From the cell containing the given text, extract its center point as [x, y] coordinate. 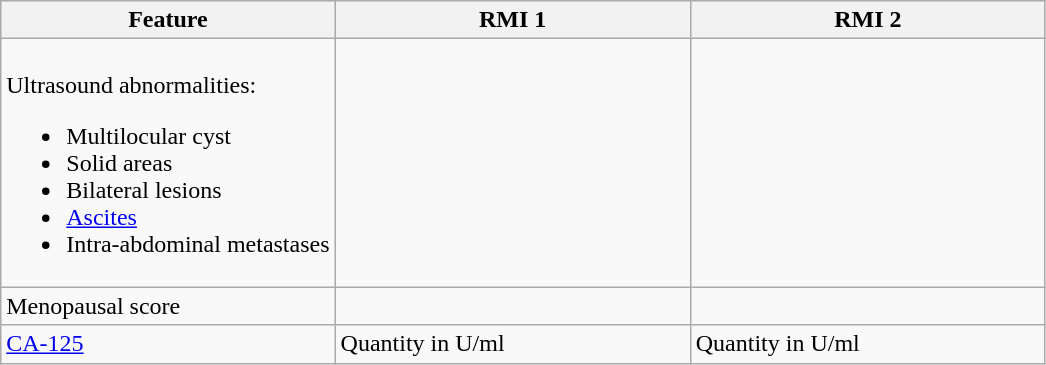
Feature [168, 20]
CA-125 [168, 344]
Menopausal score [168, 306]
Ultrasound abnormalities:Multilocular cystSolid areasBilateral lesionsAscitesIntra-abdominal metastases [168, 163]
RMI 2 [868, 20]
RMI 1 [512, 20]
